Find where the given text appears and provide that cell's center as [x, y] coordinate. 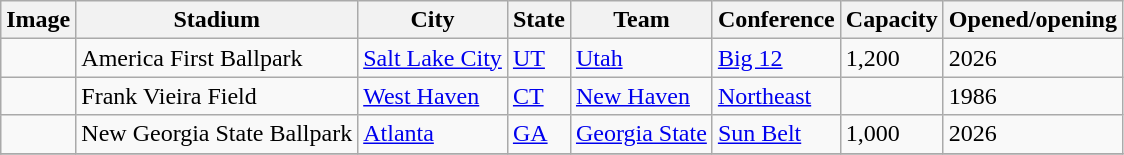
State [538, 20]
West Haven [433, 96]
1,200 [892, 58]
Northeast [776, 96]
America First Ballpark [217, 58]
Conference [776, 20]
1,000 [892, 134]
CT [538, 96]
Sun Belt [776, 134]
UT [538, 58]
Salt Lake City [433, 58]
Utah [641, 58]
New Georgia State Ballpark [217, 134]
Team [641, 20]
Georgia State [641, 134]
GA [538, 134]
New Haven [641, 96]
City [433, 20]
Frank Vieira Field [217, 96]
Stadium [217, 20]
Image [38, 20]
Big 12 [776, 58]
Opened/opening [1032, 20]
1986 [1032, 96]
Atlanta [433, 134]
Capacity [892, 20]
